Search for the cell housing the specified text and yield its (X, Y) center coordinate. 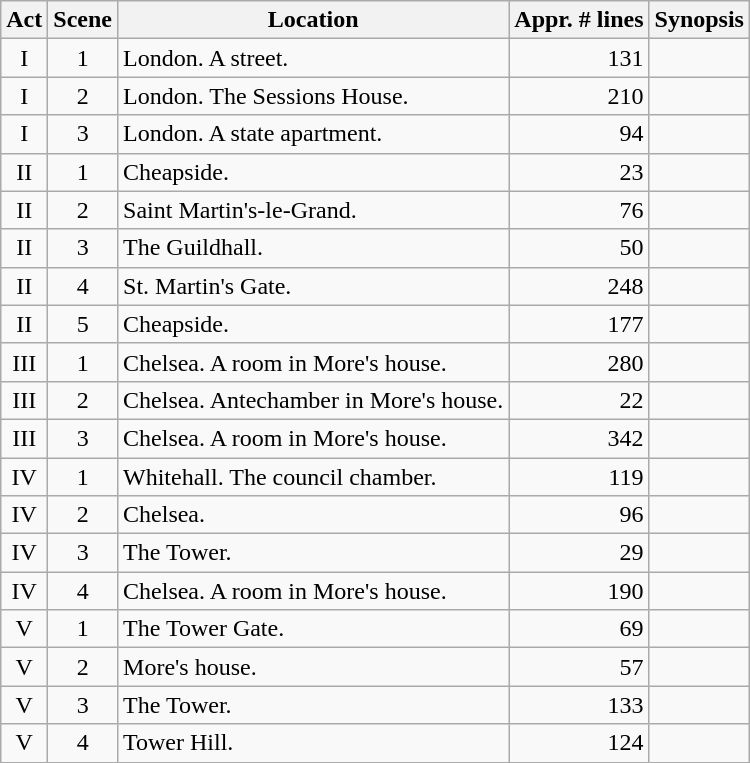
Saint Martin's-le-Grand. (314, 210)
177 (579, 324)
Chelsea. (314, 515)
94 (579, 134)
The Guildhall. (314, 248)
131 (579, 58)
133 (579, 705)
London. A state apartment. (314, 134)
76 (579, 210)
57 (579, 667)
190 (579, 591)
119 (579, 477)
124 (579, 743)
248 (579, 286)
Whitehall. The council chamber. (314, 477)
280 (579, 362)
Tower Hill. (314, 743)
69 (579, 629)
Chelsea. Antechamber in More's house. (314, 400)
50 (579, 248)
Appr. # lines (579, 20)
342 (579, 438)
Synopsis (699, 20)
Scene (83, 20)
Location (314, 20)
More's house. (314, 667)
210 (579, 96)
23 (579, 172)
The Tower Gate. (314, 629)
Act (24, 20)
96 (579, 515)
London. A street. (314, 58)
22 (579, 400)
St. Martin's Gate. (314, 286)
29 (579, 553)
London. The Sessions House. (314, 96)
5 (83, 324)
